For the text-containing cell, return its midpoint in [x, y] coordinate format. 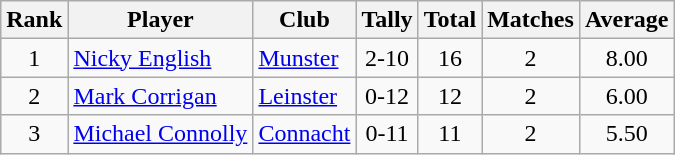
Rank [34, 20]
11 [450, 134]
0-12 [387, 96]
12 [450, 96]
Total [450, 20]
Club [304, 20]
6.00 [626, 96]
Matches [531, 20]
Average [626, 20]
Tally [387, 20]
2-10 [387, 58]
Mark Corrigan [160, 96]
1 [34, 58]
0-11 [387, 134]
5.50 [626, 134]
3 [34, 134]
Leinster [304, 96]
16 [450, 58]
Munster [304, 58]
Player [160, 20]
Michael Connolly [160, 134]
Nicky English [160, 58]
8.00 [626, 58]
Connacht [304, 134]
